Capture the cell that displays the provided text and extract its (x, y) central coordinate. 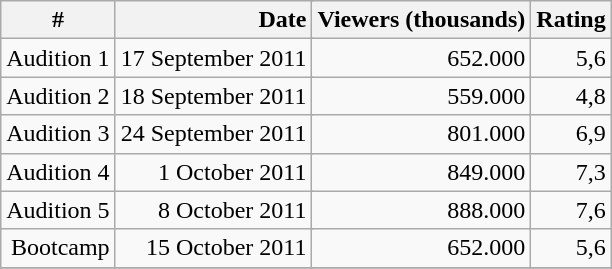
801.000 (422, 134)
17 September 2011 (214, 58)
Date (214, 20)
Bootcamp (58, 248)
7,3 (571, 172)
559.000 (422, 96)
1 October 2011 (214, 172)
7,6 (571, 210)
Audition 4 (58, 172)
Audition 2 (58, 96)
Audition 5 (58, 210)
24 September 2011 (214, 134)
# (58, 20)
4,8 (571, 96)
6,9 (571, 134)
Rating (571, 20)
8 October 2011 (214, 210)
Viewers (thousands) (422, 20)
Audition 1 (58, 58)
15 October 2011 (214, 248)
18 September 2011 (214, 96)
849.000 (422, 172)
Audition 3 (58, 134)
888.000 (422, 210)
